Pinpoint the cell where the given text exists, returning its (X, Y) midpoint coordinate. 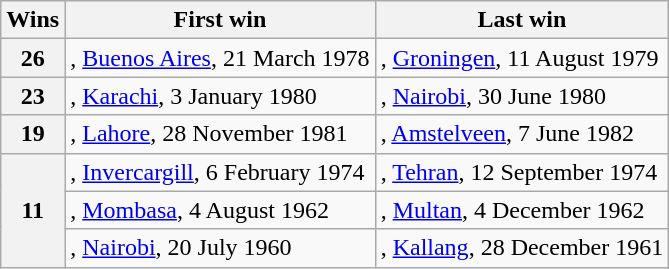
, Kallang, 28 December 1961 (522, 248)
Wins (33, 20)
Last win (522, 20)
, Invercargill, 6 February 1974 (220, 172)
, Karachi, 3 January 1980 (220, 96)
, Multan, 4 December 1962 (522, 210)
23 (33, 96)
11 (33, 210)
First win (220, 20)
, Nairobi, 20 July 1960 (220, 248)
19 (33, 134)
, Lahore, 28 November 1981 (220, 134)
, Buenos Aires, 21 March 1978 (220, 58)
, Mombasa, 4 August 1962 (220, 210)
, Amstelveen, 7 June 1982 (522, 134)
, Nairobi, 30 June 1980 (522, 96)
, Groningen, 11 August 1979 (522, 58)
26 (33, 58)
, Tehran, 12 September 1974 (522, 172)
